Scan for the cell matching the given text and deliver its (x, y) coordinate at center. 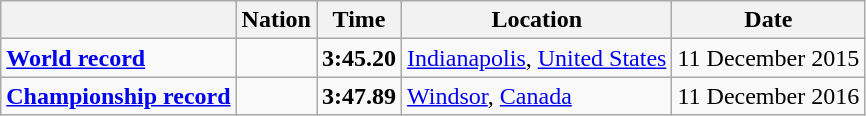
11 December 2016 (768, 96)
Location (537, 20)
Nation (276, 20)
Indianapolis, United States (537, 58)
Championship record (118, 96)
Date (768, 20)
Windsor, Canada (537, 96)
Time (358, 20)
3:47.89 (358, 96)
World record (118, 58)
3:45.20 (358, 58)
11 December 2015 (768, 58)
